Find where the given text appears and provide that cell's center as [X, Y] coordinate. 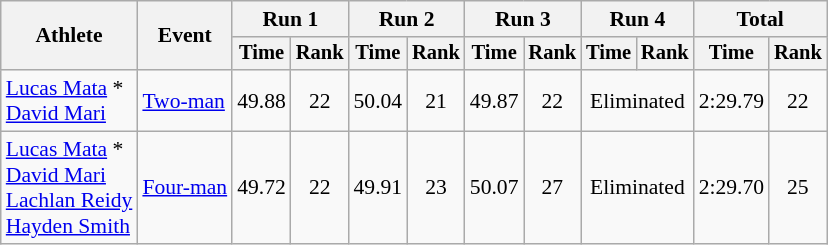
Lucas Mata * David Mari Lachlan Reidy Hayden Smith [70, 188]
2:29.79 [732, 100]
27 [553, 188]
49.91 [378, 188]
49.72 [262, 188]
Run 3 [523, 19]
Event [184, 36]
Run 4 [637, 19]
Athlete [70, 36]
Run 2 [406, 19]
Four-man [184, 188]
25 [798, 188]
49.88 [262, 100]
Total [760, 19]
50.07 [494, 188]
49.87 [494, 100]
Run 1 [290, 19]
21 [436, 100]
23 [436, 188]
Two-man [184, 100]
Lucas Mata * David Mari [70, 100]
2:29.70 [732, 188]
50.04 [378, 100]
